Return (X, Y) of the center of cell containing provided text 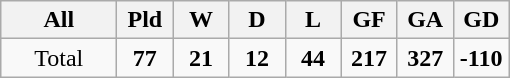
D (257, 20)
-110 (481, 58)
Pld (145, 20)
44 (313, 58)
GF (369, 20)
217 (369, 58)
W (201, 20)
L (313, 20)
327 (425, 58)
77 (145, 58)
GD (481, 20)
12 (257, 58)
21 (201, 58)
All (59, 20)
GA (425, 20)
Total (59, 58)
